Search for the cell housing the specified text and yield its [x, y] center coordinate. 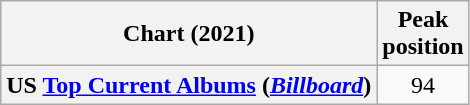
Chart (2021) [189, 34]
Peak position [423, 34]
US Top Current Albums (Billboard) [189, 85]
94 [423, 85]
